Locate the cell with the specified text and output its (X, Y) center coordinate. 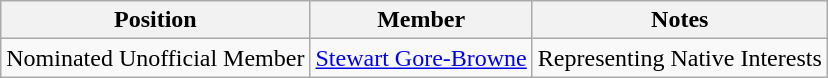
Member (421, 20)
Representing Native Interests (680, 58)
Stewart Gore-Browne (421, 58)
Nominated Unofficial Member (156, 58)
Notes (680, 20)
Position (156, 20)
